From the cell containing the given text, extract its center point as (X, Y) coordinate. 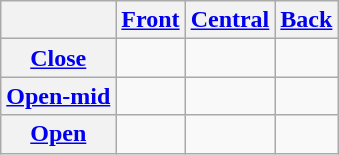
Open-mid (58, 96)
Open (58, 134)
Central (230, 20)
Close (58, 58)
Front (150, 20)
Back (306, 20)
